Determine the (X, Y) coordinate at the center of the cell enclosing the given text.  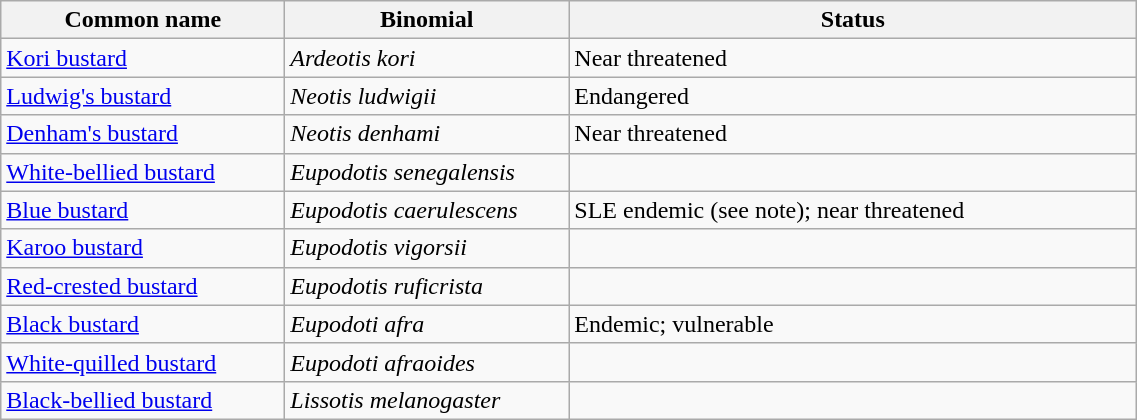
Endangered (853, 96)
Ludwig's bustard (143, 96)
Ardeotis kori (427, 58)
Eupodoti afra (427, 324)
Black-bellied bustard (143, 400)
Eupodotis ruficrista (427, 286)
Neotis denhami (427, 134)
Binomial (427, 20)
Black bustard (143, 324)
SLE endemic (see note); near threatened (853, 210)
Kori bustard (143, 58)
Lissotis melanogaster (427, 400)
Karoo bustard (143, 248)
White-quilled bustard (143, 362)
Status (853, 20)
Eupodotis vigorsii (427, 248)
Neotis ludwigii (427, 96)
Eupodotis senegalensis (427, 172)
Eupodotis caerulescens (427, 210)
White-bellied bustard (143, 172)
Eupodoti afraoides (427, 362)
Endemic; vulnerable (853, 324)
Common name (143, 20)
Red-crested bustard (143, 286)
Denham's bustard (143, 134)
Blue bustard (143, 210)
